Extract the (X, Y) coordinate from the center of the cell holding the provided text.  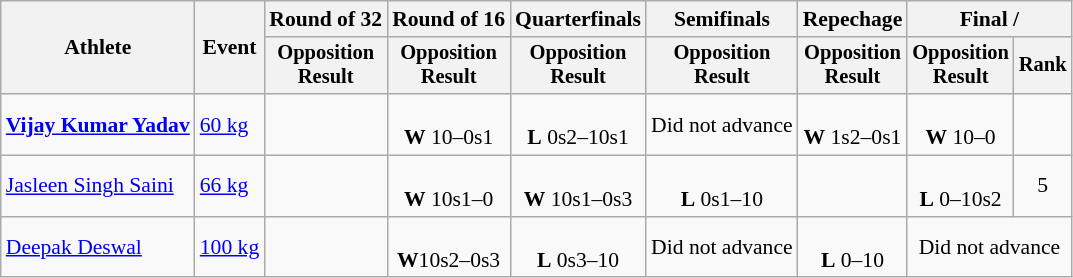
Jasleen Singh Saini (98, 186)
W 10s1–0 (448, 186)
5 (1043, 186)
W 10–0 (960, 124)
W10s2–0s3 (448, 248)
L 0s1–10 (722, 186)
Vijay Kumar Yadav (98, 124)
Rank (1043, 66)
60 kg (230, 124)
W 1s2–0s1 (853, 124)
L 0–10 (853, 248)
Event (230, 48)
Round of 16 (448, 19)
L 0–10s2 (960, 186)
W 10–0s1 (448, 124)
Athlete (98, 48)
Final / (989, 19)
Semifinals (722, 19)
Deepak Deswal (98, 248)
L 0s2–10s1 (578, 124)
Round of 32 (326, 19)
66 kg (230, 186)
L 0s3–10 (578, 248)
W 10s1–0s3 (578, 186)
Repechage (853, 19)
Quarterfinals (578, 19)
100 kg (230, 248)
